Extract the (X, Y) coordinate from the center of the cell holding the provided text.  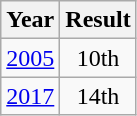
14th (98, 96)
2017 (30, 96)
2005 (30, 58)
Result (98, 20)
Year (30, 20)
10th (98, 58)
